Scan for the cell matching the given text and deliver its [x, y] coordinate at center. 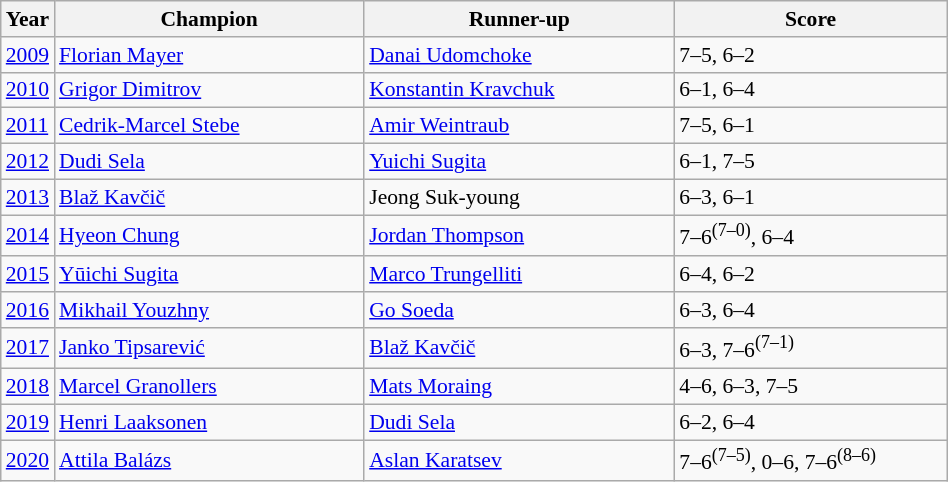
6–2, 6–4 [810, 422]
Henri Laaksonen [209, 422]
6–1, 7–5 [810, 162]
2012 [28, 162]
Janko Tipsarević [209, 348]
2020 [28, 460]
Konstantin Kravchuk [519, 90]
6–1, 6–4 [810, 90]
Runner-up [519, 19]
Jeong Suk-young [519, 197]
2016 [28, 310]
2011 [28, 126]
7–6(7–0), 6–4 [810, 236]
Aslan Karatsev [519, 460]
Attila Balázs [209, 460]
6–3, 6–4 [810, 310]
Danai Udomchoke [519, 55]
Yuichi Sugita [519, 162]
2018 [28, 387]
7–5, 6–1 [810, 126]
Grigor Dimitrov [209, 90]
2009 [28, 55]
Champion [209, 19]
7–6(7–5), 0–6, 7–6(8–6) [810, 460]
Hyeon Chung [209, 236]
4–6, 6–3, 7–5 [810, 387]
7–5, 6–2 [810, 55]
2010 [28, 90]
Go Soeda [519, 310]
2019 [28, 422]
2017 [28, 348]
2013 [28, 197]
Marcel Granollers [209, 387]
Yūichi Sugita [209, 274]
2015 [28, 274]
Amir Weintraub [519, 126]
6–3, 6–1 [810, 197]
Cedrik-Marcel Stebe [209, 126]
6–3, 7–6(7–1) [810, 348]
Score [810, 19]
Year [28, 19]
2014 [28, 236]
Mikhail Youzhny [209, 310]
Mats Moraing [519, 387]
Florian Mayer [209, 55]
6–4, 6–2 [810, 274]
Jordan Thompson [519, 236]
Marco Trungelliti [519, 274]
